Scan for the cell matching the given text and deliver its [X, Y] coordinate at center. 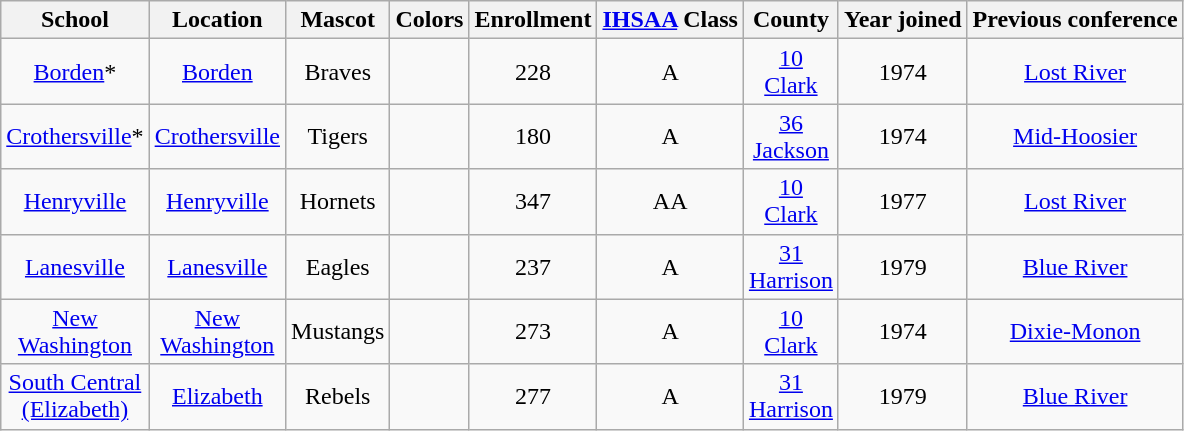
Braves [338, 72]
1977 [902, 202]
IHSAA Class [670, 20]
277 [533, 396]
36 Jackson [790, 136]
South Central (Elizabeth) [75, 396]
347 [533, 202]
Location [217, 20]
Borden* [75, 72]
Hornets [338, 202]
Tigers [338, 136]
Colors [430, 20]
Crothersville* [75, 136]
Dixie-Monon [1075, 332]
Year joined [902, 20]
Rebels [338, 396]
Eagles [338, 266]
Mustangs [338, 332]
Mid-Hoosier [1075, 136]
237 [533, 266]
School [75, 20]
Previous conference [1075, 20]
Mascot [338, 20]
273 [533, 332]
Borden [217, 72]
AA [670, 202]
228 [533, 72]
Crothersville [217, 136]
Elizabeth [217, 396]
Enrollment [533, 20]
County [790, 20]
180 [533, 136]
